Scan for the cell matching the given text and deliver its (X, Y) coordinate at center. 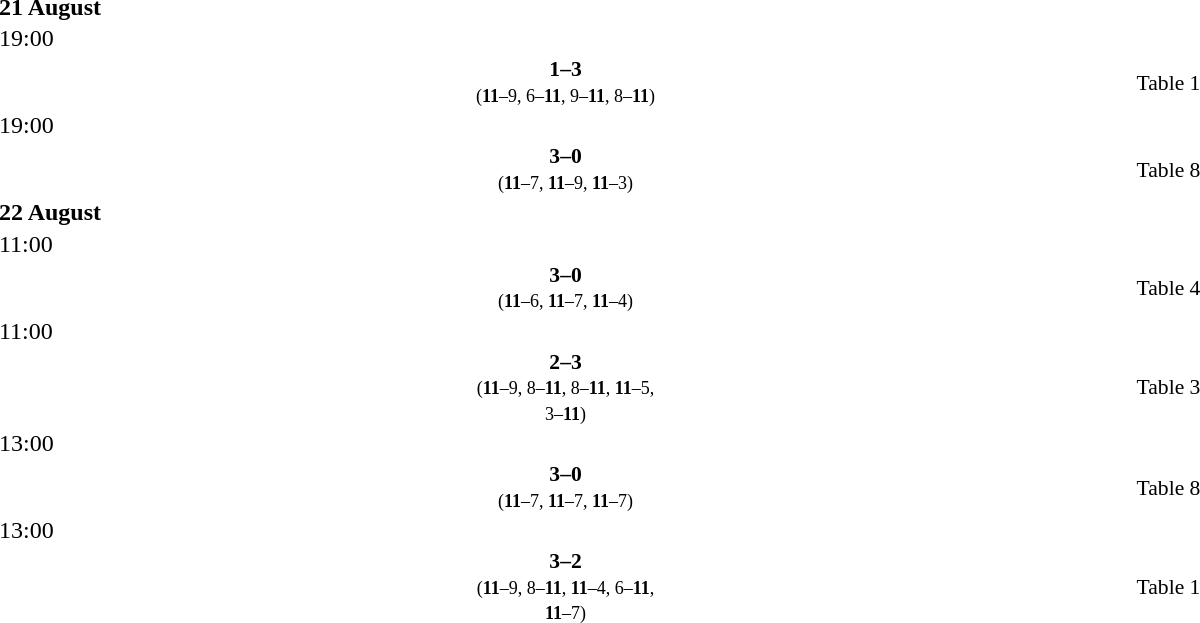
1–3 (11–9, 6–11, 9–11, 8–11) (566, 82)
2–3 (11–9, 8–11, 8–11, 11–5, 3–11) (566, 388)
3–0 (11–7, 11–7, 11–7) (566, 487)
3–0 (11–6, 11–7, 11–4) (566, 287)
3–0 (11–7, 11–9, 11–3) (566, 169)
